From the cell containing the given text, extract its center point as [x, y] coordinate. 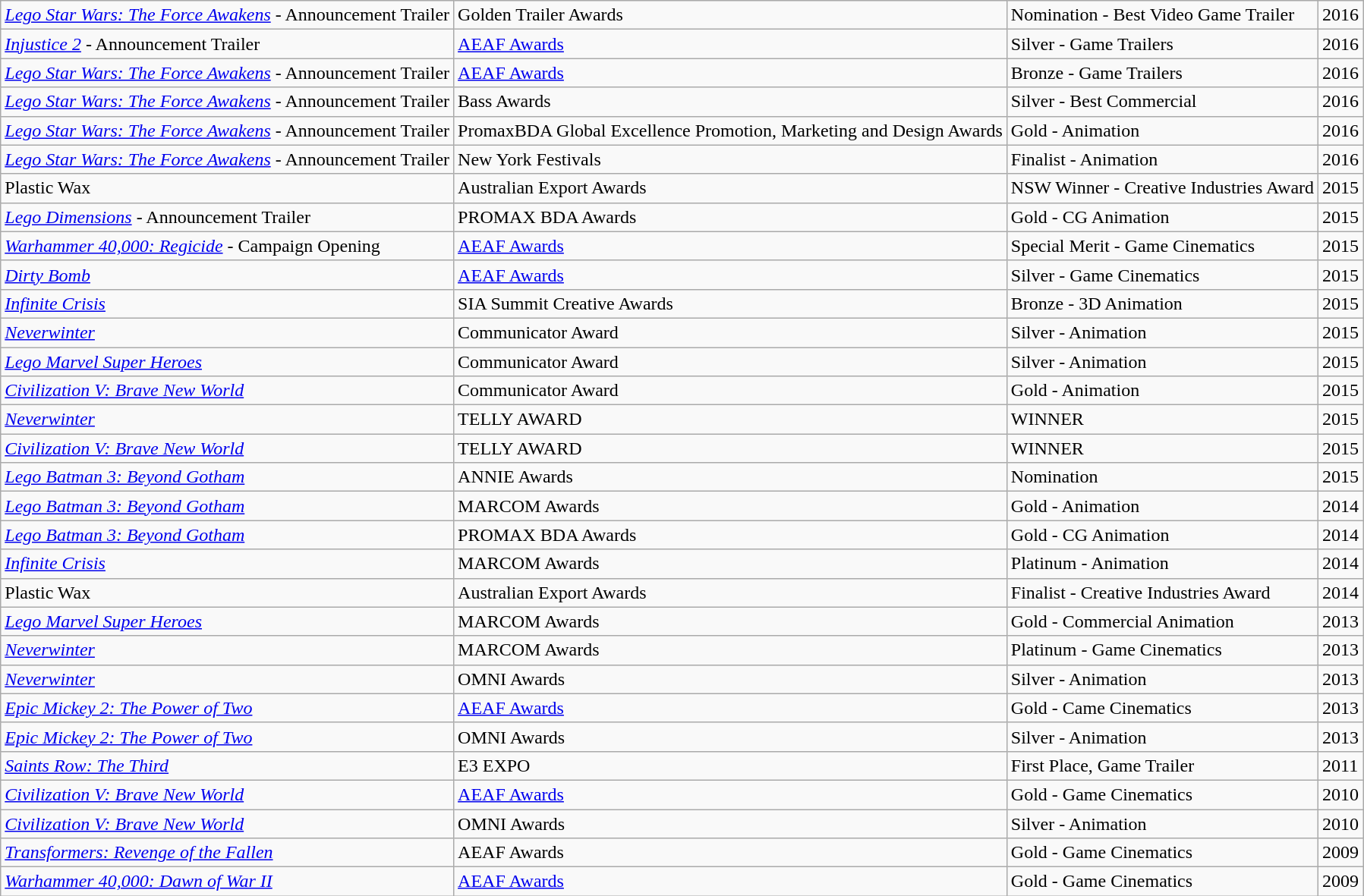
2011 [1340, 766]
Nomination - Best Video Game Trailer [1162, 15]
Transformers: Revenge of the Fallen [228, 853]
E3 EXPO [730, 766]
Lego Dimensions - Announcement Trailer [228, 217]
Injustice 2 - Announcement Trailer [228, 44]
Bronze - 3D Animation [1162, 303]
Bronze - Game Trailers [1162, 73]
Saints Row: The Third [228, 766]
Silver - Best Commercial [1162, 102]
NSW Winner - Creative Industries Award [1162, 188]
Finalist - Animation [1162, 159]
Silver - Game Cinematics [1162, 275]
Golden Trailer Awards [730, 15]
PromaxBDA Global Excellence Promotion, Marketing and Design Awards [730, 130]
New York Festivals [730, 159]
Gold - Commercial Animation [1162, 621]
Dirty Bomb [228, 275]
Bass Awards [730, 102]
Platinum - Game Cinematics [1162, 650]
Special Merit - Game Cinematics [1162, 246]
Warhammer 40,000: Dawn of War II [228, 882]
SIA Summit Creative Awards [730, 303]
Finalist - Creative Industries Award [1162, 593]
ANNIE Awards [730, 477]
Nomination [1162, 477]
Warhammer 40,000: Regicide - Campaign Opening [228, 246]
Platinum - Animation [1162, 564]
Gold - Came Cinematics [1162, 708]
Silver - Game Trailers [1162, 44]
First Place, Game Trailer [1162, 766]
